For the text-containing cell, return its midpoint in [X, Y] coordinate format. 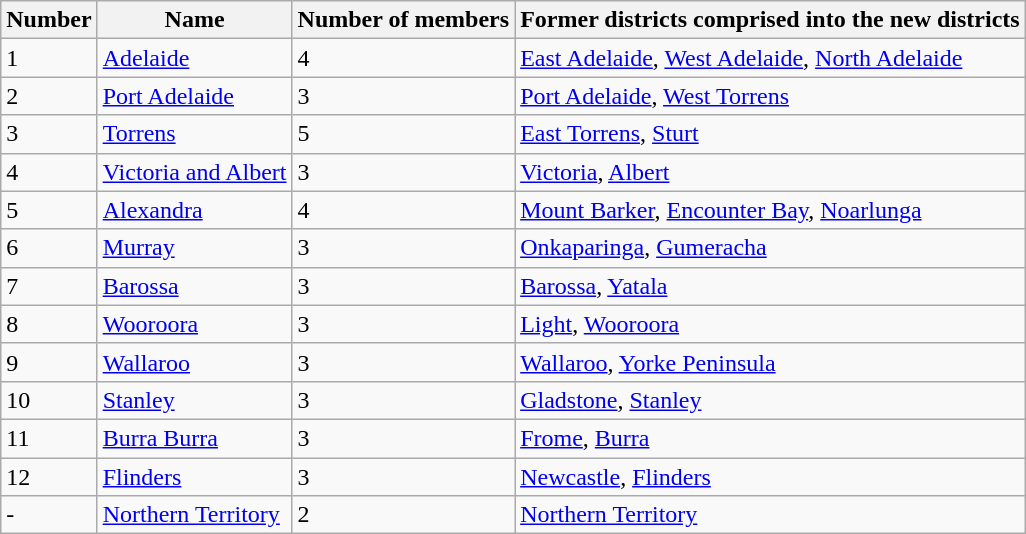
12 [49, 477]
East Torrens, Sturt [770, 134]
Wooroora [194, 324]
Stanley [194, 400]
Onkaparinga, Gumeracha [770, 248]
Frome, Burra [770, 438]
Victoria and Albert [194, 172]
Burra Burra [194, 438]
7 [49, 286]
Gladstone, Stanley [770, 400]
8 [49, 324]
Torrens [194, 134]
6 [49, 248]
Adelaide [194, 58]
Light, Wooroora [770, 324]
Flinders [194, 477]
East Adelaide, West Adelaide, North Adelaide [770, 58]
9 [49, 362]
Wallaroo [194, 362]
- [49, 515]
Barossa, Yatala [770, 286]
Mount Barker, Encounter Bay, Noarlunga [770, 210]
Port Adelaide, West Torrens [770, 96]
Barossa [194, 286]
Former districts comprised into the new districts [770, 20]
Wallaroo, Yorke Peninsula [770, 362]
Murray [194, 248]
Alexandra [194, 210]
11 [49, 438]
Victoria, Albert [770, 172]
Newcastle, Flinders [770, 477]
Name [194, 20]
10 [49, 400]
Port Adelaide [194, 96]
Number [49, 20]
1 [49, 58]
Number of members [404, 20]
